From the cell containing the given text, extract its center point as [x, y] coordinate. 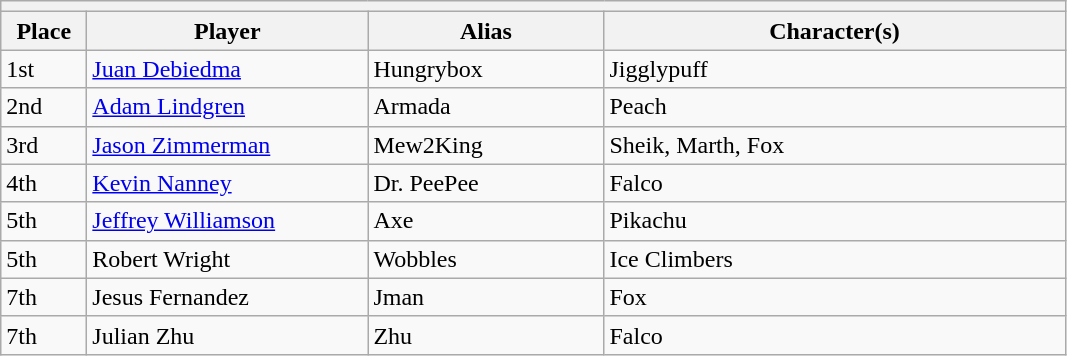
Axe [486, 221]
Sheik, Marth, Fox [834, 145]
Peach [834, 107]
Wobbles [486, 259]
4th [44, 183]
Character(s) [834, 31]
Jman [486, 297]
Pikachu [834, 221]
Ice Climbers [834, 259]
2nd [44, 107]
Adam Lindgren [228, 107]
Jeffrey Williamson [228, 221]
Jason Zimmerman [228, 145]
Julian Zhu [228, 335]
Zhu [486, 335]
3rd [44, 145]
Hungrybox [486, 69]
Kevin Nanney [228, 183]
Alias [486, 31]
Juan Debiedma [228, 69]
Place [44, 31]
Jigglypuff [834, 69]
Fox [834, 297]
Mew2King [486, 145]
Player [228, 31]
Robert Wright [228, 259]
1st [44, 69]
Armada [486, 107]
Jesus Fernandez [228, 297]
Dr. PeePee [486, 183]
